Provide the (X, Y) coordinate of the cell's center where the given text is located.  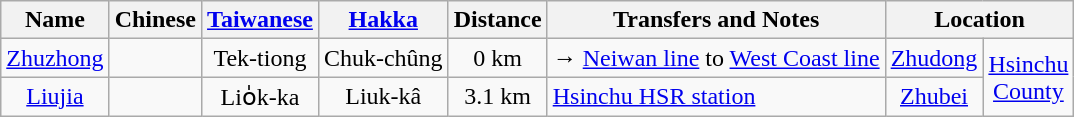
Liujia (55, 97)
Taiwanese (260, 20)
Hsinchu HSR station (716, 97)
Tek-tiong (260, 58)
Lio̍k-ka (260, 97)
3.1 km (498, 97)
Zhubei (934, 97)
Zhudong (934, 58)
Zhuzhong (55, 58)
HsinchuCounty (1028, 78)
Transfers and Notes (716, 20)
Chuk-chûng (383, 58)
Distance (498, 20)
0 km (498, 58)
Location (980, 20)
Name (55, 20)
→ Neiwan line to West Coast line (716, 58)
Hakka (383, 20)
Liuk-kâ (383, 97)
Chinese (155, 20)
